Detect which cell encompasses the target text, then output its (X, Y) center coordinate. 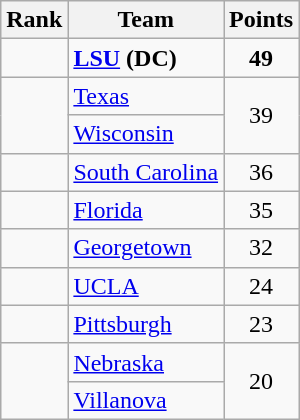
Team (146, 20)
South Carolina (146, 172)
35 (262, 210)
Texas (146, 96)
UCLA (146, 286)
24 (262, 286)
Rank (34, 20)
Wisconsin (146, 134)
Villanova (146, 400)
23 (262, 324)
36 (262, 172)
Nebraska (146, 362)
39 (262, 115)
Points (262, 20)
32 (262, 248)
Florida (146, 210)
LSU (DC) (146, 58)
20 (262, 381)
Georgetown (146, 248)
Pittsburgh (146, 324)
49 (262, 58)
